Scan for the cell matching the given text and deliver its (X, Y) coordinate at center. 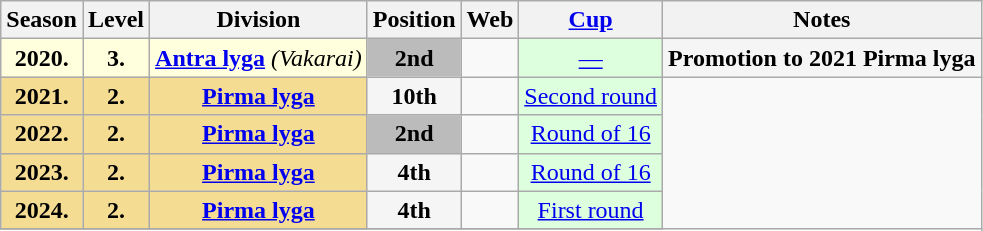
— (591, 58)
First round (591, 210)
2022. (42, 134)
10th (414, 96)
Season (42, 20)
2023. (42, 172)
Level (116, 20)
Antra lyga (Vakarai) (259, 58)
2024. (42, 210)
3. (116, 58)
Position (414, 20)
Second round (591, 96)
Web (490, 20)
Promotion to 2021 Pirma lyga (822, 58)
2020. (42, 58)
2021. (42, 96)
Notes (822, 20)
Division (259, 20)
Cup (591, 20)
